Extract the [x, y] coordinate from the center of the cell holding the provided text.  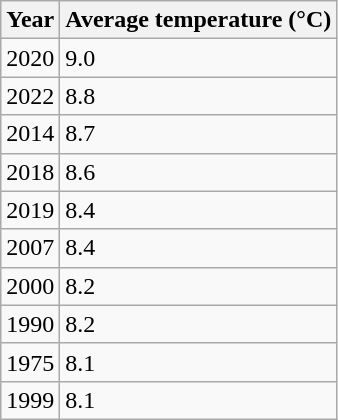
8.7 [198, 134]
1990 [30, 324]
2018 [30, 172]
Year [30, 20]
8.6 [198, 172]
Average temperature (°C) [198, 20]
2022 [30, 96]
8.8 [198, 96]
2020 [30, 58]
1975 [30, 362]
2007 [30, 248]
2019 [30, 210]
2000 [30, 286]
1999 [30, 400]
2014 [30, 134]
9.0 [198, 58]
